Capture the cell that displays the provided text and extract its [x, y] central coordinate. 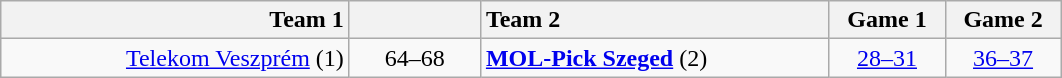
36–37 [1003, 58]
Telekom Veszprém (1) [176, 58]
Game 1 [887, 20]
MOL-Pick Szeged (2) [654, 58]
28–31 [887, 58]
Team 2 [654, 20]
64–68 [414, 58]
Team 1 [176, 20]
Game 2 [1003, 20]
